Determine the (X, Y) coordinate at the center of the cell enclosing the given text.  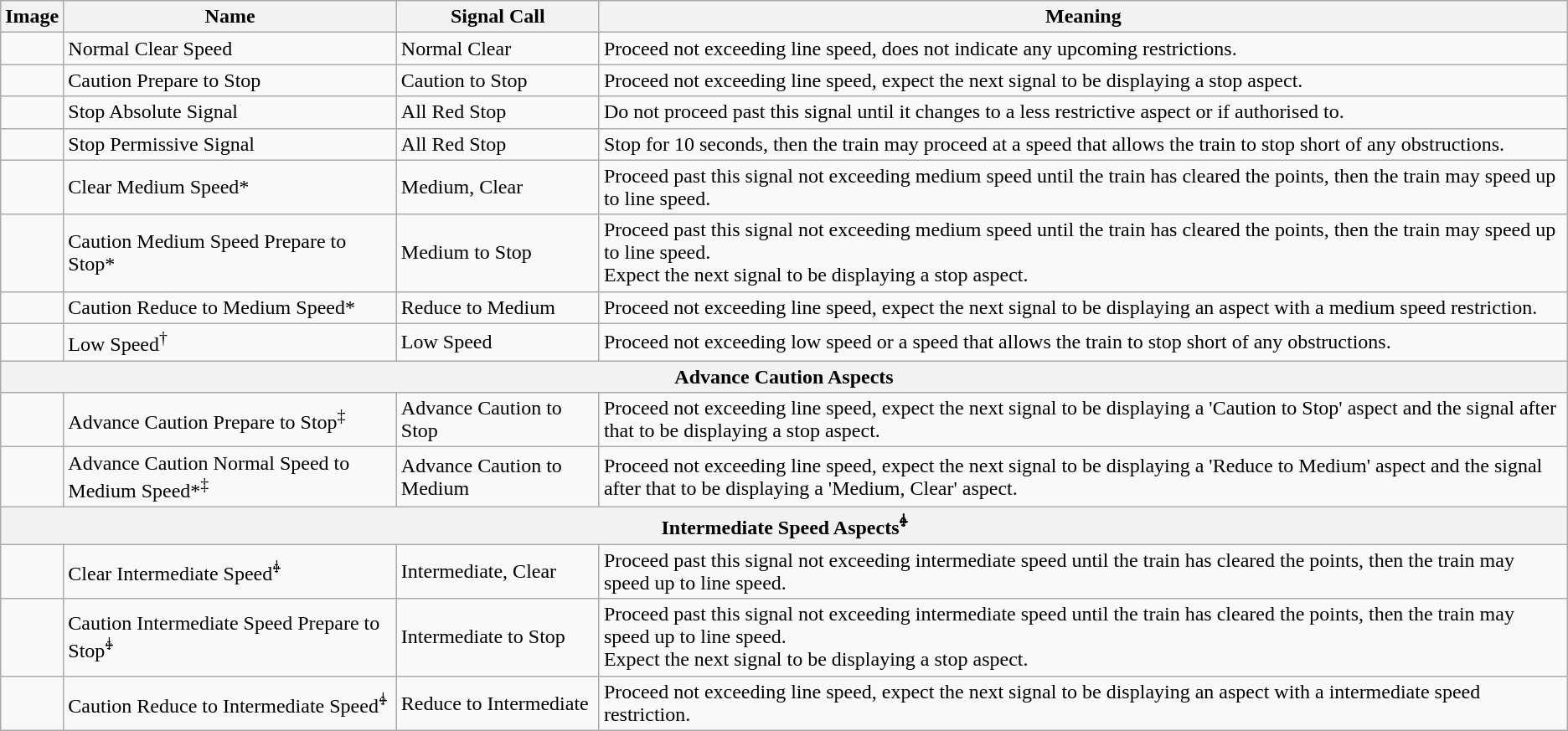
Low Speed (498, 342)
Caution Reduce to Medium Speed* (230, 307)
Advance Caution Prepare to Stop‡ (230, 420)
Signal Call (498, 17)
Caution Intermediate Speed Prepare to Stop⸸ (230, 637)
Normal Clear Speed (230, 49)
Stop Permissive Signal (230, 144)
Image (32, 17)
Intermediate Speed Aspects⸸ (784, 526)
Reduce to Intermediate (498, 703)
Caution Medium Speed Prepare to Stop* (230, 253)
Caution Prepare to Stop (230, 80)
Stop for 10 seconds, then the train may proceed at a speed that allows the train to stop short of any obstructions. (1083, 144)
Proceed past this signal not exceeding intermediate speed until the train has cleared the points, then the train may speed up to line speed. (1083, 571)
Proceed not exceeding line speed, expect the next signal to be displaying an aspect with a medium speed restriction. (1083, 307)
Do not proceed past this signal until it changes to a less restrictive aspect or if authorised to. (1083, 112)
Advance Caution to Medium (498, 477)
Proceed not exceeding low speed or a speed that allows the train to stop short of any obstructions. (1083, 342)
Caution to Stop (498, 80)
Medium, Clear (498, 188)
Advance Caution to Stop (498, 420)
Advance Caution Aspects (784, 377)
Medium to Stop (498, 253)
Clear Intermediate Speed⸸ (230, 571)
Reduce to Medium (498, 307)
Stop Absolute Signal (230, 112)
Caution Reduce to Intermediate Speed⸸ (230, 703)
Advance Caution Normal Speed to Medium Speed*‡ (230, 477)
Meaning (1083, 17)
Proceed past this signal not exceeding medium speed until the train has cleared the points, then the train may speed up to line speed. (1083, 188)
Clear Medium Speed* (230, 188)
Intermediate, Clear (498, 571)
Intermediate to Stop (498, 637)
Proceed not exceeding line speed, does not indicate any upcoming restrictions. (1083, 49)
Proceed not exceeding line speed, expect the next signal to be displaying an aspect with a intermediate speed restriction. (1083, 703)
Low Speed† (230, 342)
Name (230, 17)
Normal Clear (498, 49)
Proceed not exceeding line speed, expect the next signal to be displaying a stop aspect. (1083, 80)
